Determine the [x, y] coordinate at the center of the cell enclosing the given text.  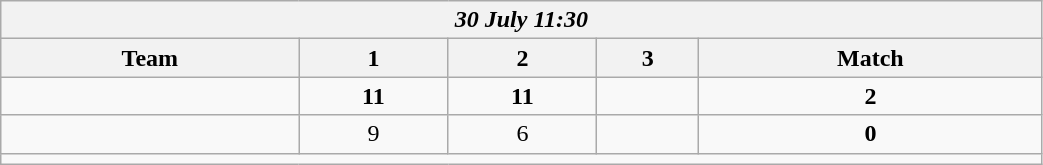
Team [150, 58]
9 [374, 134]
1 [374, 58]
Match [870, 58]
0 [870, 134]
30 July 11:30 [522, 20]
3 [648, 58]
6 [522, 134]
